Find where the given text appears and provide that cell's center as (x, y) coordinate. 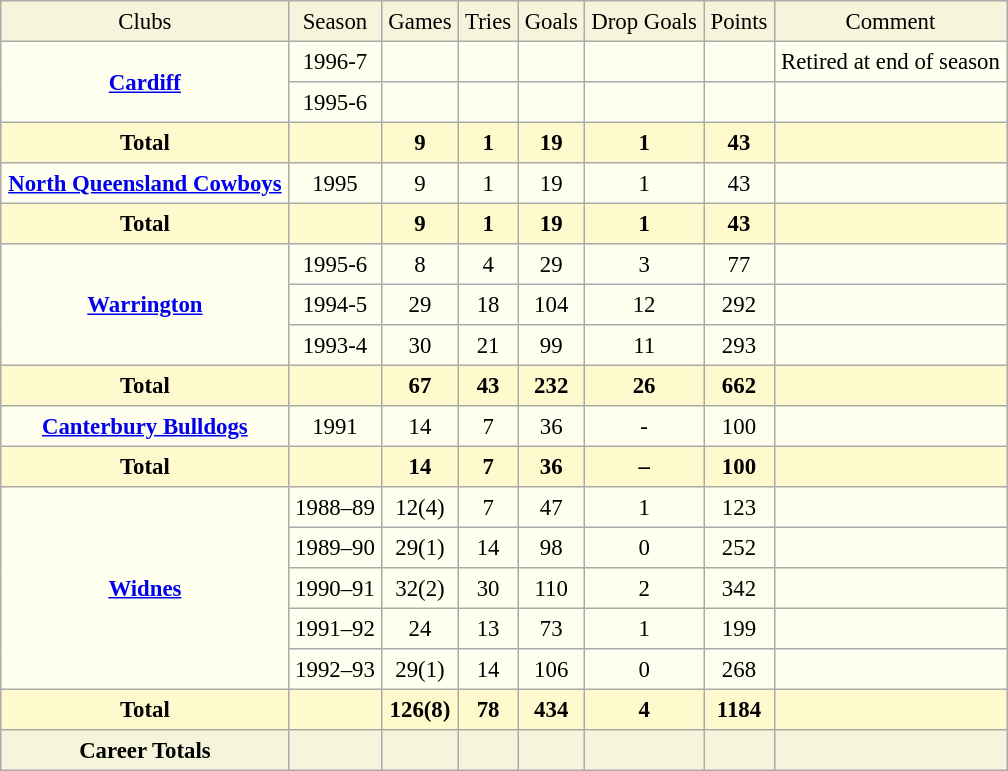
47 (552, 507)
Drop Goals (644, 21)
13 (488, 628)
21 (488, 345)
North Queensland Cowboys (144, 183)
199 (739, 628)
252 (739, 547)
12 (644, 304)
73 (552, 628)
Widnes (144, 588)
Goals (552, 21)
268 (739, 669)
126(8) (420, 709)
292 (739, 304)
106 (552, 669)
32(2) (420, 588)
Canterbury Bulldogs (144, 426)
123 (739, 507)
– (644, 466)
1184 (739, 709)
- (644, 426)
Career Totals (144, 750)
110 (552, 588)
293 (739, 345)
26 (644, 385)
1995 (334, 183)
Tries (488, 21)
98 (552, 547)
11 (644, 345)
Warrington (144, 305)
8 (420, 264)
Games (420, 21)
3 (644, 264)
1991–92 (334, 628)
78 (488, 709)
18 (488, 304)
104 (552, 304)
1988–89 (334, 507)
99 (552, 345)
232 (552, 385)
Retired at end of season (890, 61)
434 (552, 709)
2 (644, 588)
24 (420, 628)
1996-7 (334, 61)
1990–91 (334, 588)
1994-5 (334, 304)
1989–90 (334, 547)
Season (334, 21)
77 (739, 264)
1992–93 (334, 669)
662 (739, 385)
Comment (890, 21)
1993-4 (334, 345)
Points (739, 21)
342 (739, 588)
Cardiff (144, 82)
12(4) (420, 507)
Clubs (144, 21)
67 (420, 385)
1991 (334, 426)
